Capture the cell that displays the provided text and extract its (x, y) central coordinate. 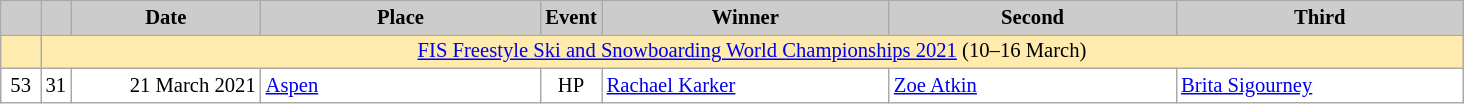
Event (570, 17)
Third (1320, 17)
Second (1032, 17)
Winner (746, 17)
21 March 2021 (166, 85)
Rachael Karker (746, 85)
Aspen (401, 85)
FIS Freestyle Ski and Snowboarding World Championships 2021 (10–16 March) (752, 51)
Brita Sigourney (1320, 85)
Date (166, 17)
53 (21, 85)
HP (570, 85)
Zoe Atkin (1032, 85)
Place (401, 17)
31 (55, 85)
